Capture the cell that displays the provided text and extract its [x, y] central coordinate. 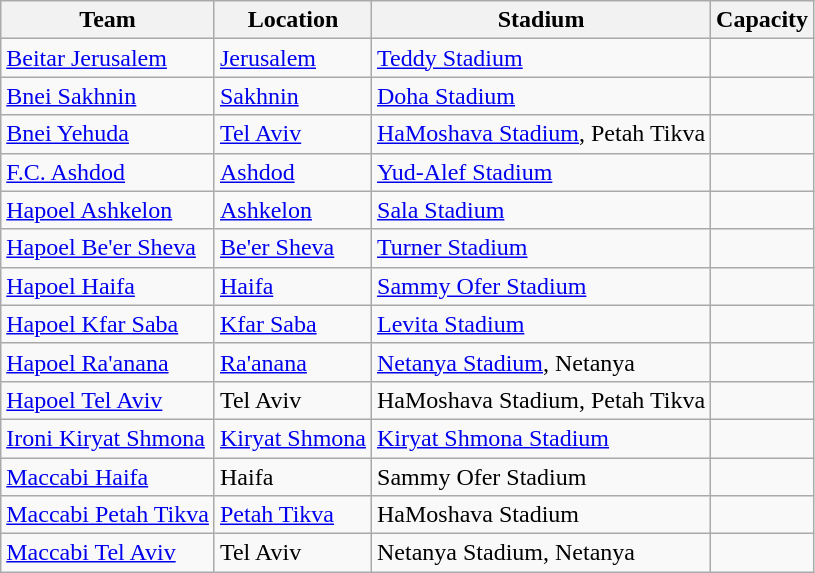
Maccabi Petah Tikva [108, 515]
Hapoel Tel Aviv [108, 400]
Kiryat Shmona Stadium [542, 438]
Beitar Jerusalem [108, 58]
Bnei Yehuda [108, 134]
Kfar Saba [292, 324]
Ra'anana [292, 362]
Hapoel Kfar Saba [108, 324]
Kiryat Shmona [292, 438]
Petah Tikva [292, 515]
Jerusalem [292, 58]
Capacity [762, 20]
Hapoel Ra'anana [108, 362]
Team [108, 20]
Yud-Alef Stadium [542, 172]
F.C. Ashdod [108, 172]
Ashkelon [292, 210]
Be'er Sheva [292, 248]
Doha Stadium [542, 96]
Maccabi Tel Aviv [108, 553]
Sala Stadium [542, 210]
Teddy Stadium [542, 58]
Stadium [542, 20]
Bnei Sakhnin [108, 96]
HaMoshava Stadium [542, 515]
Hapoel Haifa [108, 286]
Ironi Kiryat Shmona [108, 438]
Levita Stadium [542, 324]
Hapoel Ashkelon [108, 210]
Maccabi Haifa [108, 477]
Ashdod [292, 172]
Hapoel Be'er Sheva [108, 248]
Sakhnin [292, 96]
Turner Stadium [542, 248]
Location [292, 20]
